Capture the cell that displays the provided text and extract its [x, y] central coordinate. 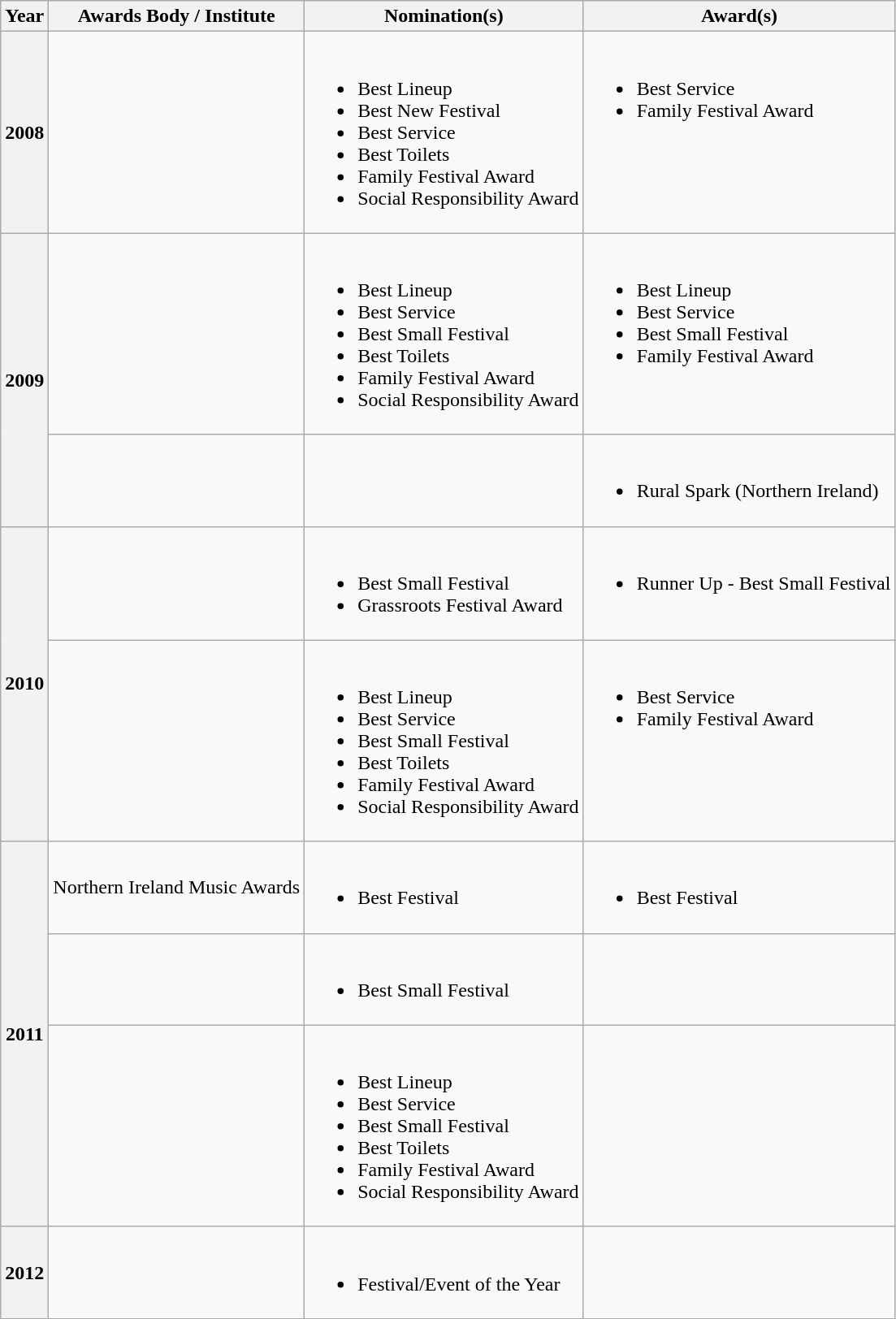
Awards Body / Institute [177, 16]
Festival/Event of the Year [444, 1272]
Northern Ireland Music Awards [177, 887]
Best LineupBest ServiceBest Small FestivalFamily Festival Award [739, 334]
2010 [24, 684]
Best Small Festival [444, 980]
Rural Spark (Northern Ireland) [739, 481]
Year [24, 16]
Runner Up - Best Small Festival [739, 583]
Award(s) [739, 16]
2012 [24, 1272]
Best LineupBest New FestivalBest ServiceBest ToiletsFamily Festival AwardSocial Responsibility Award [444, 132]
Best Small FestivalGrassroots Festival Award [444, 583]
Nomination(s) [444, 16]
2008 [24, 132]
2009 [24, 380]
2011 [24, 1034]
